Extract the (x, y) coordinate from the center of the cell holding the provided text.  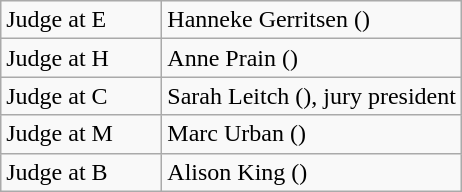
Judge at M (82, 134)
Sarah Leitch (), jury president (312, 96)
Hanneke Gerritsen () (312, 20)
Alison King () (312, 172)
Judge at B (82, 172)
Anne Prain () (312, 58)
Judge at E (82, 20)
Marc Urban () (312, 134)
Judge at C (82, 96)
Judge at H (82, 58)
